Capture the cell that displays the provided text and extract its [X, Y] central coordinate. 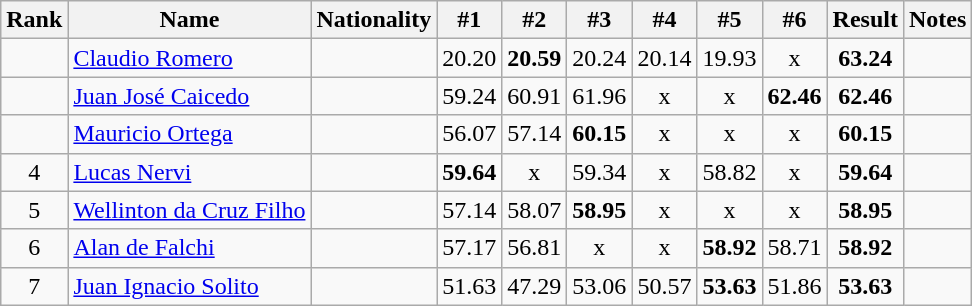
Juan José Caicedo [190, 96]
63.24 [865, 58]
59.24 [470, 96]
Notes [937, 20]
Mauricio Ortega [190, 134]
56.07 [470, 134]
53.06 [600, 286]
#4 [664, 20]
57.17 [470, 248]
20.59 [534, 58]
58.71 [794, 248]
Wellinton da Cruz Filho [190, 210]
20.24 [600, 58]
6 [34, 248]
56.81 [534, 248]
#6 [794, 20]
Name [190, 20]
#3 [600, 20]
20.14 [664, 58]
58.82 [730, 172]
19.93 [730, 58]
20.20 [470, 58]
Lucas Nervi [190, 172]
#1 [470, 20]
Result [865, 20]
Alan de Falchi [190, 248]
Nationality [374, 20]
47.29 [534, 286]
61.96 [600, 96]
51.86 [794, 286]
51.63 [470, 286]
Juan Ignacio Solito [190, 286]
58.07 [534, 210]
Claudio Romero [190, 58]
60.91 [534, 96]
4 [34, 172]
50.57 [664, 286]
5 [34, 210]
Rank [34, 20]
#5 [730, 20]
59.34 [600, 172]
7 [34, 286]
#2 [534, 20]
